Detect which cell encompasses the target text, then output its [x, y] center coordinate. 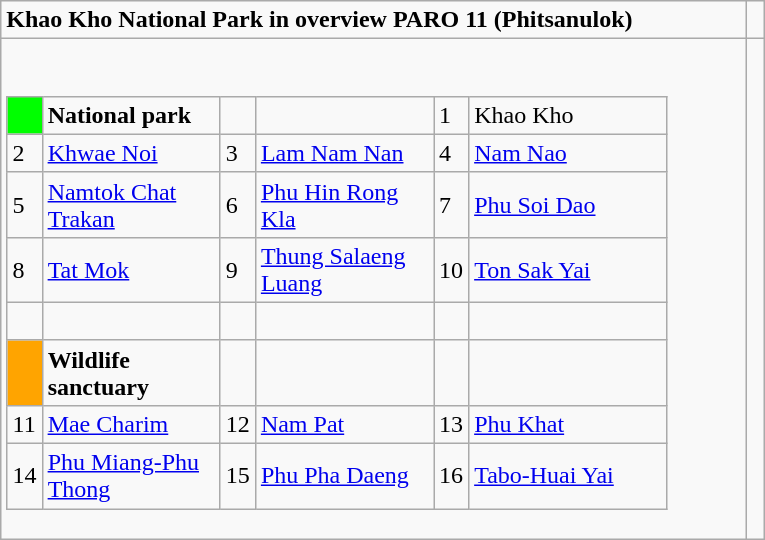
Phu Miang-Phu Thong [131, 476]
3 [238, 153]
5 [24, 204]
Mae Charim [131, 424]
Namtok Chat Trakan [131, 204]
Phu Soi Dao [568, 204]
Ton Sak Yai [568, 270]
Phu Khat [568, 424]
Khwae Noi [131, 153]
9 [238, 270]
Tat Mok [131, 270]
Khao Kho [568, 115]
12 [238, 424]
National park [131, 115]
6 [238, 204]
7 [452, 204]
16 [452, 476]
10 [452, 270]
2 [24, 153]
Tabo-Huai Yai [568, 476]
Nam Nao [568, 153]
11 [24, 424]
Khao Kho National Park in overview PARO 11 (Phitsanulok) [374, 20]
Thung Salaeng Luang [344, 270]
Phu Pha Daeng [344, 476]
14 [24, 476]
Nam Pat [344, 424]
15 [238, 476]
Lam Nam Nan [344, 153]
Wildlife sanctuary [131, 372]
8 [24, 270]
Phu Hin Rong Kla [344, 204]
4 [452, 153]
1 [452, 115]
13 [452, 424]
